Detect which cell encompasses the target text, then output its [X, Y] center coordinate. 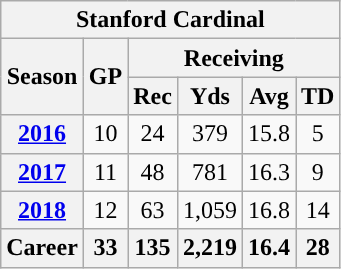
16.8 [268, 210]
11 [105, 172]
Stanford Cardinal [170, 20]
2,219 [210, 248]
28 [318, 248]
16.3 [268, 172]
14 [318, 210]
Rec [153, 96]
Season [42, 77]
9 [318, 172]
48 [153, 172]
781 [210, 172]
16.4 [268, 248]
GP [105, 77]
Career [42, 248]
15.8 [268, 134]
Receiving [234, 58]
2016 [42, 134]
10 [105, 134]
Avg [268, 96]
TD [318, 96]
1,059 [210, 210]
2017 [42, 172]
12 [105, 210]
135 [153, 248]
379 [210, 134]
5 [318, 134]
33 [105, 248]
2018 [42, 210]
Yds [210, 96]
24 [153, 134]
63 [153, 210]
